Output the (x, y) coordinate of the center of the cell containing the given text.  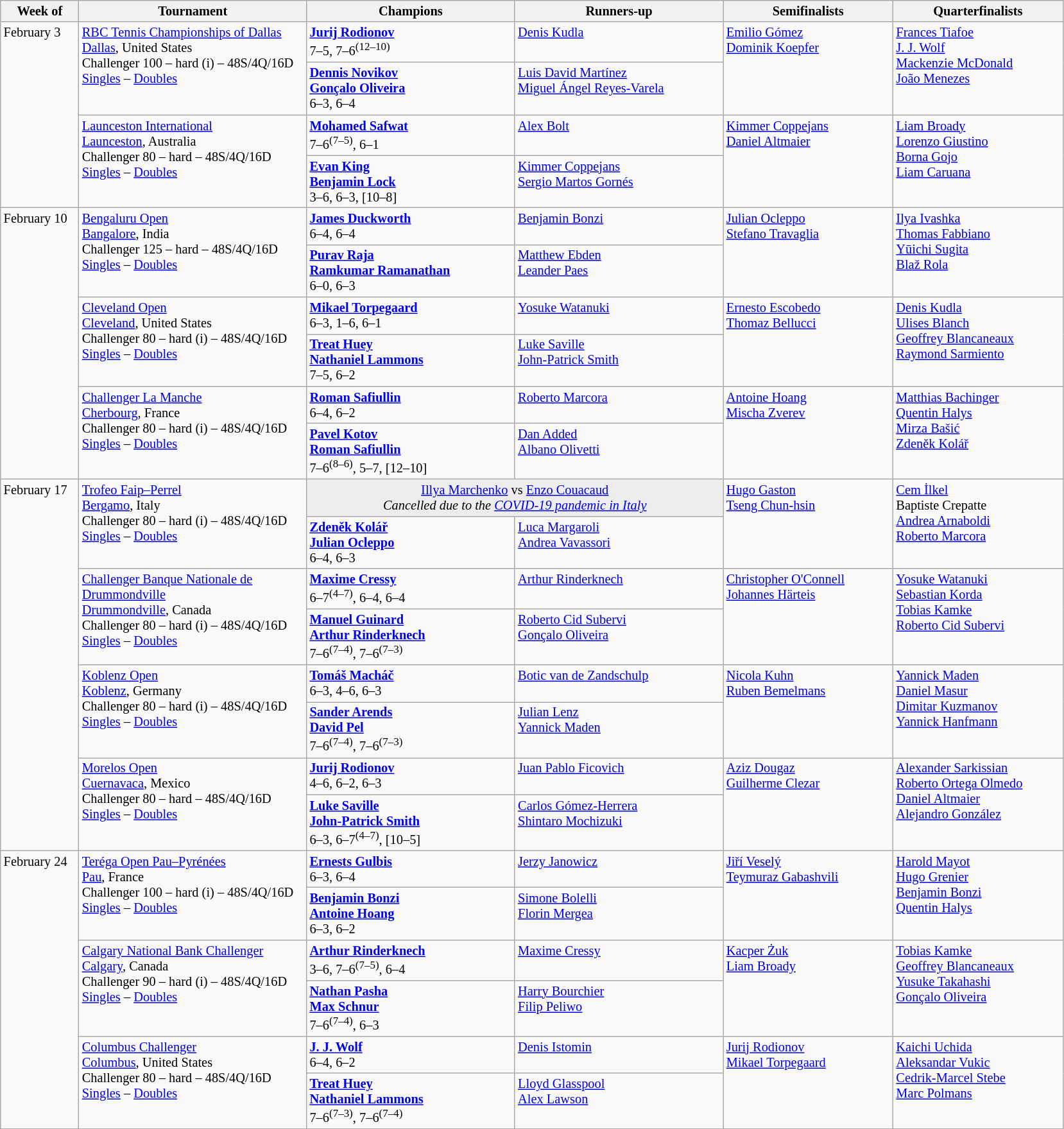
Liam Broady Lorenzo Giustino Borna Gojo Liam Caruana (978, 162)
Jurij Rodionov4–6, 6–2, 6–3 (411, 776)
Dan Added Albano Olivetti (619, 452)
Maxime Cressy6–7(4–7), 6–4, 6–4 (411, 589)
Ernests Gulbis6–3, 6–4 (411, 869)
Tomáš Macháč6–3, 4–6, 6–3 (411, 684)
February 3 (40, 114)
Koblenz OpenKoblenz, Germany Challenger 80 – hard (i) – 48S/4Q/16DSingles – Doubles (193, 711)
Treat Huey Nathaniel Lammons7–5, 6–2 (411, 360)
February 17 (40, 664)
Illya Marchenko vs Enzo CouacaudCancelled due to the COVID-19 pandemic in Italy (515, 497)
Botic van de Zandschulp (619, 684)
Tobias Kamke Geoffrey Blancaneaux Yusuke Takahashi Gonçalo Oliveira (978, 988)
Calgary National Bank ChallengerCalgary, Canada Challenger 90 – hard (i) – 48S/4Q/16DSingles – Doubles (193, 988)
Kaichi Uchida Aleksandar Vukic Cedrik-Marcel Stebe Marc Polmans (978, 1082)
Bengaluru OpenBangalore, India Challenger 125 – hard – 48S/4Q/16DSingles – Doubles (193, 252)
Cleveland OpenCleveland, United States Challenger 80 – hard (i) – 48S/4Q/16DSingles – Doubles (193, 341)
Champions (411, 11)
RBC Tennis Championships of DallasDallas, United States Challenger 100 – hard (i) – 48S/4Q/16DSingles – Doubles (193, 68)
Mohamed Safwat7–6(7–5), 6–1 (411, 135)
Nicola Kuhn Ruben Bemelmans (809, 711)
Matthew Ebden Leander Paes (619, 271)
Runners-up (619, 11)
Denis Kudla Ulises Blanch Geoffrey Blancaneaux Raymond Sarmiento (978, 341)
Jurij Rodionov7–5, 7–6(12–10) (411, 42)
Roberto Marcora (619, 405)
Sander Arends David Pel7–6(7–4), 7–6(7–3) (411, 729)
Benjamin Bonzi (619, 226)
Jurij Rodionov Mikael Torpegaard (809, 1082)
Pavel Kotov Roman Safiullin7–6(8–6), 5–7, [12–10] (411, 452)
Semifinalists (809, 11)
February 10 (40, 343)
Manuel Guinard Arthur Rinderknech7–6(7–4), 7–6(7–3) (411, 637)
Lloyd Glasspool Alex Lawson (619, 1101)
Kimmer Coppejans Sergio Martos Gornés (619, 182)
Matthias Bachinger Quentin Halys Mirza Bašić Zdeněk Kolář (978, 433)
Roberto Cid Subervi Gonçalo Oliveira (619, 637)
Julian Lenz Yannick Maden (619, 729)
Luke Saville John-Patrick Smith (619, 360)
Simone Bolelli Florin Mergea (619, 914)
Alex Bolt (619, 135)
Challenger Banque Nationale de DrummondvilleDrummondville, Canada Challenger 80 – hard (i) – 48S/4Q/16DSingles – Doubles (193, 617)
James Duckworth6–4, 6–4 (411, 226)
Cem İlkel Baptiste Crepatte Andrea Arnaboldi Roberto Marcora (978, 524)
Nathan Pasha Max Schnur7–6(7–4), 6–3 (411, 1008)
Emilio Gómez Dominik Koepfer (809, 68)
Arthur Rinderknech3–6, 7–6(7–5), 6–4 (411, 960)
Morelos OpenCuernavaca, Mexico Challenger 80 – hard – 48S/4Q/16DSingles – Doubles (193, 804)
Arthur Rinderknech (619, 589)
Yannick Maden Daniel Masur Dimitar Kuzmanov Yannick Hanfmann (978, 711)
Launceston InternationalLaunceston, Australia Challenger 80 – hard – 48S/4Q/16DSingles – Doubles (193, 162)
Luca Margaroli Andrea Vavassori (619, 542)
Week of (40, 11)
Carlos Gómez-Herrera Shintaro Mochizuki (619, 823)
Aziz Dougaz Guilherme Clezar (809, 804)
Yosuke Watanuki Sebastian Korda Tobias Kamke Roberto Cid Subervi (978, 617)
Frances Tiafoe J. J. Wolf Mackenzie McDonald João Menezes (978, 68)
Julian Ocleppo Stefano Travaglia (809, 252)
Trofeo Faip–PerrelBergamo, Italy Challenger 80 – hard (i) – 48S/4Q/16DSingles – Doubles (193, 524)
Challenger La MancheCherbourg, France Challenger 80 – hard (i) – 48S/4Q/16DSingles – Doubles (193, 433)
Antoine Hoang Mischa Zverev (809, 433)
Harry Bourchier Filip Peliwo (619, 1008)
Purav Raja Ramkumar Ramanathan6–0, 6–3 (411, 271)
Jerzy Janowicz (619, 869)
Denis Kudla (619, 42)
Benjamin Bonzi Antoine Hoang6–3, 6–2 (411, 914)
Kacper Żuk Liam Broady (809, 988)
Hugo Gaston Tseng Chun-hsin (809, 524)
Quarterfinalists (978, 11)
Christopher O'Connell Johannes Härteis (809, 617)
Maxime Cressy (619, 960)
Juan Pablo Ficovich (619, 776)
Yosuke Watanuki (619, 316)
Mikael Torpegaard6–3, 1–6, 6–1 (411, 316)
Treat Huey Nathaniel Lammons7–6(7–3), 7–6(7–4) (411, 1101)
February 24 (40, 990)
Alexander Sarkissian Roberto Ortega Olmedo Daniel Altmaier Alejandro González (978, 804)
Columbus ChallengerColumbus, United States Challenger 80 – hard – 48S/4Q/16DSingles – Doubles (193, 1082)
Ernesto Escobedo Thomaz Bellucci (809, 341)
Dennis Novikov Gonçalo Oliveira6–3, 6–4 (411, 89)
J. J. Wolf6–4, 6–2 (411, 1055)
Harold Mayot Hugo Grenier Benjamin Bonzi Quentin Halys (978, 895)
Jiří Veselý Teymuraz Gabashvili (809, 895)
Tournament (193, 11)
Luke Saville John-Patrick Smith6–3, 6–7(4–7), [10–5] (411, 823)
Ilya Ivashka Thomas Fabbiano Yūichi Sugita Blaž Rola (978, 252)
Teréga Open Pau–PyrénéesPau, France Challenger 100 – hard (i) – 48S/4Q/16DSingles – Doubles (193, 895)
Evan King Benjamin Lock3–6, 6–3, [10–8] (411, 182)
Roman Safiullin6–4, 6–2 (411, 405)
Denis Istomin (619, 1055)
Luis David Martínez Miguel Ángel Reyes-Varela (619, 89)
Kimmer Coppejans Daniel Altmaier (809, 162)
Zdeněk Kolář Julian Ocleppo6–4, 6–3 (411, 542)
